Scan for the cell matching the given text and deliver its (X, Y) coordinate at center. 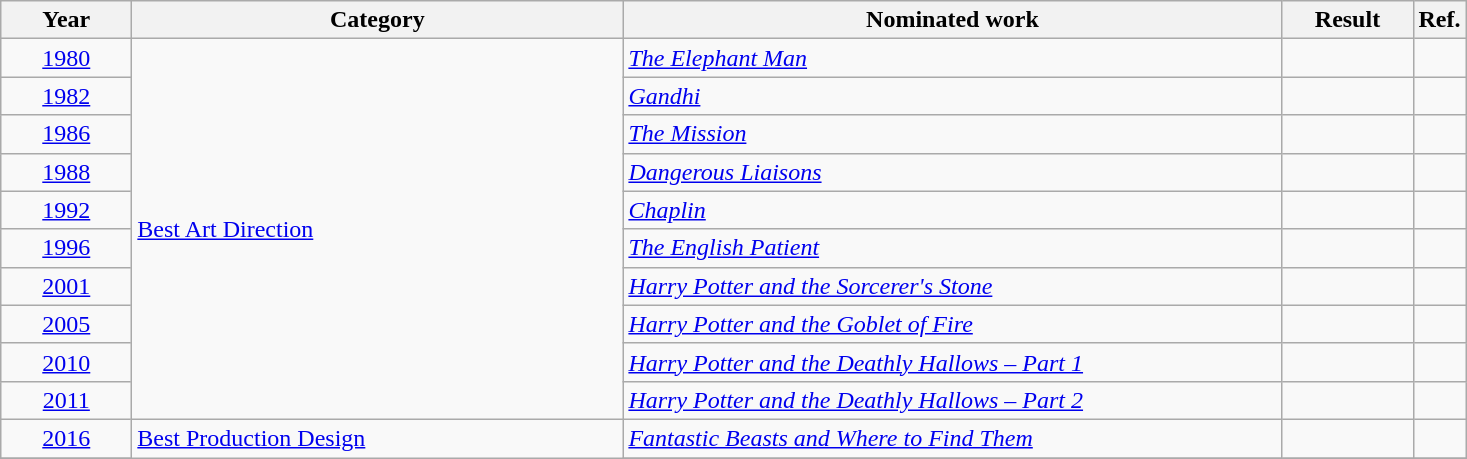
Harry Potter and the Deathly Hallows – Part 2 (952, 400)
Chaplin (952, 210)
Gandhi (952, 96)
Nominated work (952, 20)
1996 (66, 248)
Dangerous Liaisons (952, 172)
1992 (66, 210)
The English Patient (952, 248)
Best Production Design (378, 438)
2005 (66, 324)
The Elephant Man (952, 58)
Harry Potter and the Goblet of Fire (952, 324)
2001 (66, 286)
Fantastic Beasts and Where to Find Them (952, 438)
1982 (66, 96)
1988 (66, 172)
2016 (66, 438)
Harry Potter and the Deathly Hallows – Part 1 (952, 362)
Harry Potter and the Sorcerer's Stone (952, 286)
2010 (66, 362)
Year (66, 20)
2011 (66, 400)
Ref. (1440, 20)
Category (378, 20)
The Mission (952, 134)
1980 (66, 58)
Best Art Direction (378, 230)
1986 (66, 134)
Result (1348, 20)
